Pinpoint the cell where the given text exists, returning its (X, Y) midpoint coordinate. 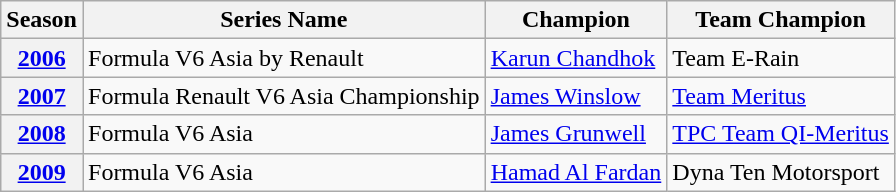
Formula Renault V6 Asia Championship (284, 96)
Hamad Al Fardan (576, 172)
Dyna Ten Motorsport (781, 172)
Team Meritus (781, 96)
Champion (576, 20)
2007 (42, 96)
Season (42, 20)
2006 (42, 58)
Formula V6 Asia by Renault (284, 58)
Team E-Rain (781, 58)
2009 (42, 172)
TPC Team QI-Meritus (781, 134)
James Grunwell (576, 134)
Team Champion (781, 20)
James Winslow (576, 96)
Karun Chandhok (576, 58)
Series Name (284, 20)
2008 (42, 134)
